Find where the given text appears and provide that cell's center as (X, Y) coordinate. 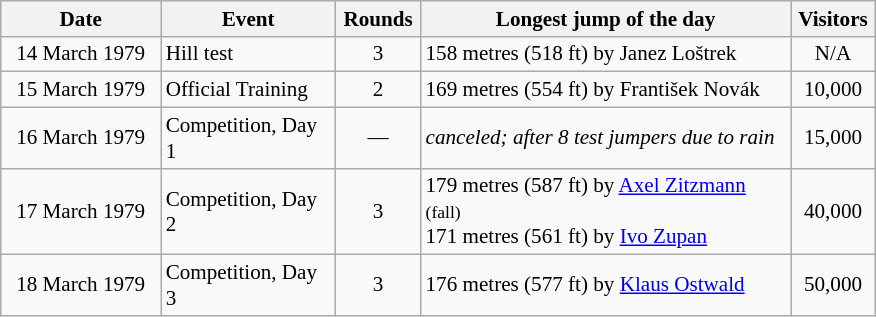
Event (248, 18)
Official Training (248, 90)
14 March 1979 (81, 54)
Competition, Day 1 (248, 138)
18 March 1979 (81, 286)
158 metres (518 ft) by Janez Loštrek (606, 54)
15,000 (832, 138)
Date (81, 18)
Competition, Day 2 (248, 211)
Visitors (832, 18)
Longest jump of the day (606, 18)
— (378, 138)
179 metres (587 ft) by Axel Zitzmann (fall)171 metres (561 ft) by Ivo Zupan (606, 211)
17 March 1979 (81, 211)
16 March 1979 (81, 138)
176 metres (577 ft) by Klaus Ostwald (606, 286)
50,000 (832, 286)
40,000 (832, 211)
Rounds (378, 18)
169 metres (554 ft) by František Novák (606, 90)
canceled; after 8 test jumpers due to rain (606, 138)
Hill test (248, 54)
2 (378, 90)
10,000 (832, 90)
Competition, Day 3 (248, 286)
15 March 1979 (81, 90)
N/A (832, 54)
